Identify which cell holds the provided text, then report its [X, Y] central coordinate. 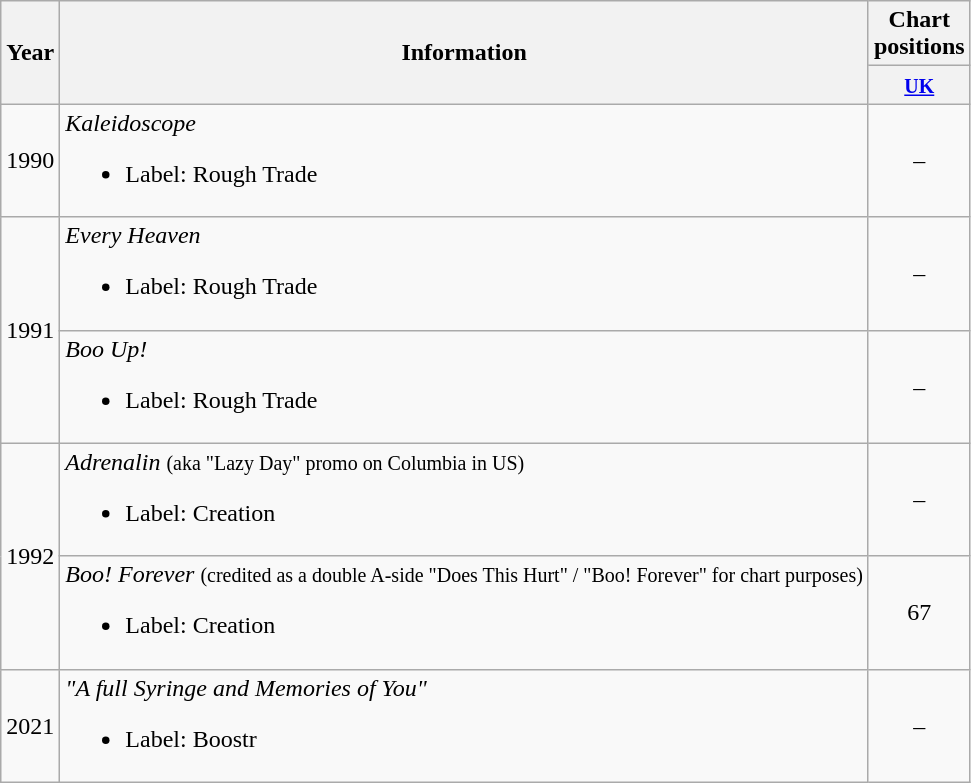
67 [919, 612]
Adrenalin (aka "Lazy Day" promo on Columbia in US)Label: Creation [464, 500]
1991 [30, 330]
UK [919, 85]
2021 [30, 726]
Every HeavenLabel: Rough Trade [464, 274]
1990 [30, 160]
Year [30, 52]
Information [464, 52]
Boo! Forever (credited as a double A-side "Does This Hurt" / "Boo! Forever" for chart purposes)Label: Creation [464, 612]
"A full Syringe and Memories of You"Label: Boostr [464, 726]
Chart positions [919, 34]
KaleidoscopeLabel: Rough Trade [464, 160]
1992 [30, 556]
Boo Up!Label: Rough Trade [464, 386]
